Identify which cell holds the provided text, then report its (x, y) central coordinate. 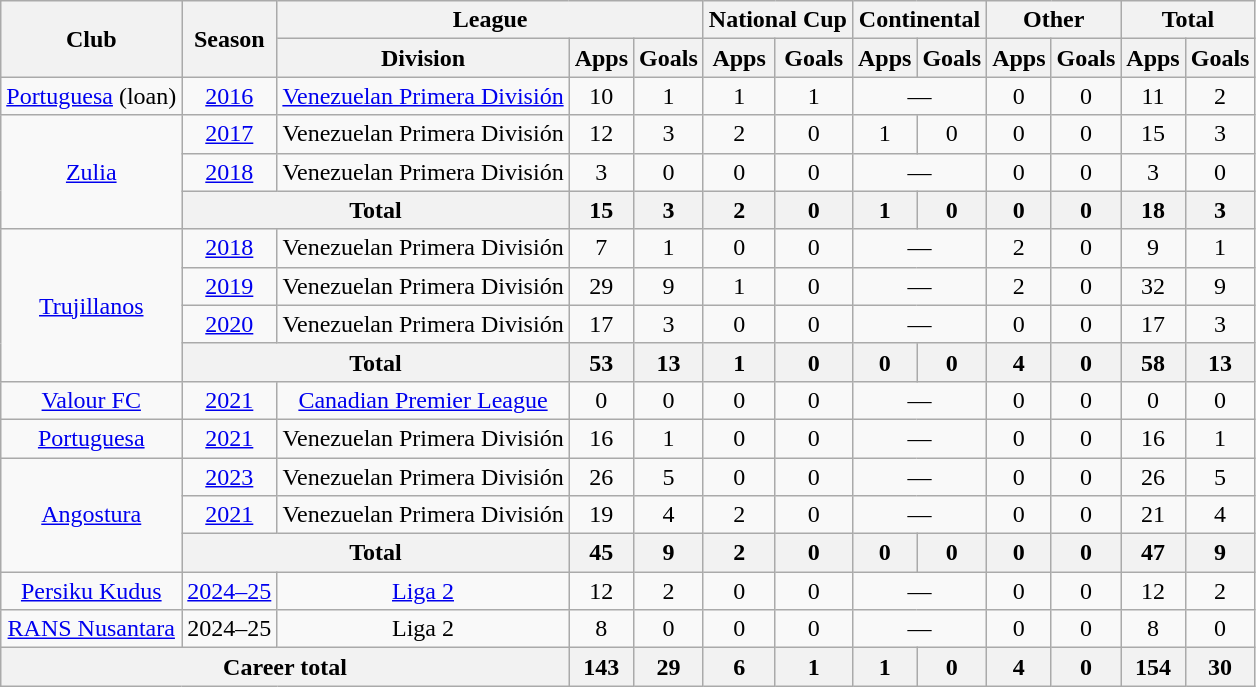
Persiku Kudus (92, 591)
2023 (230, 477)
21 (1153, 515)
143 (601, 667)
Season (230, 39)
Angostura (92, 515)
32 (1153, 286)
30 (1220, 667)
58 (1153, 362)
Portuguesa (loan) (92, 96)
7 (601, 248)
11 (1153, 96)
2020 (230, 324)
2016 (230, 96)
Trujillanos (92, 305)
6 (739, 667)
19 (601, 515)
Club (92, 39)
53 (601, 362)
Canadian Premier League (423, 400)
10 (601, 96)
Other (1054, 20)
45 (601, 553)
18 (1153, 210)
Valour FC (92, 400)
Continental (919, 20)
National Cup (778, 20)
Career total (285, 667)
2017 (230, 134)
Portuguesa (92, 438)
Division (423, 58)
154 (1153, 667)
2019 (230, 286)
Zulia (92, 172)
RANS Nusantara (92, 629)
47 (1153, 553)
League (490, 20)
